Detect which cell encompasses the target text, then output its [x, y] center coordinate. 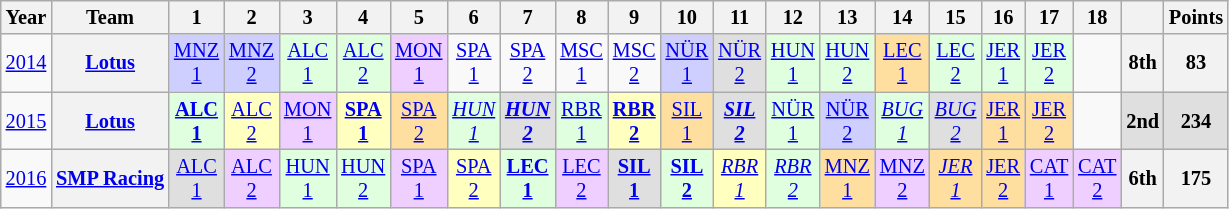
6th [1142, 178]
3 [308, 17]
MSC1 [582, 63]
BUG2 [956, 121]
BUG1 [902, 121]
2016 [26, 178]
5 [418, 17]
7 [528, 17]
234 [1196, 121]
2015 [26, 121]
Points [1196, 17]
6 [474, 17]
CAT2 [1097, 178]
18 [1097, 17]
2 [252, 17]
17 [1049, 17]
2014 [26, 63]
83 [1196, 63]
MSC2 [634, 63]
13 [848, 17]
16 [1003, 17]
12 [793, 17]
10 [688, 17]
14 [902, 17]
9 [634, 17]
2nd [1142, 121]
4 [363, 17]
8th [1142, 63]
Team [110, 17]
1 [196, 17]
175 [1196, 178]
CAT1 [1049, 178]
15 [956, 17]
11 [740, 17]
SMP Racing [110, 178]
8 [582, 17]
Year [26, 17]
